Return [x, y] of the center of cell containing provided text 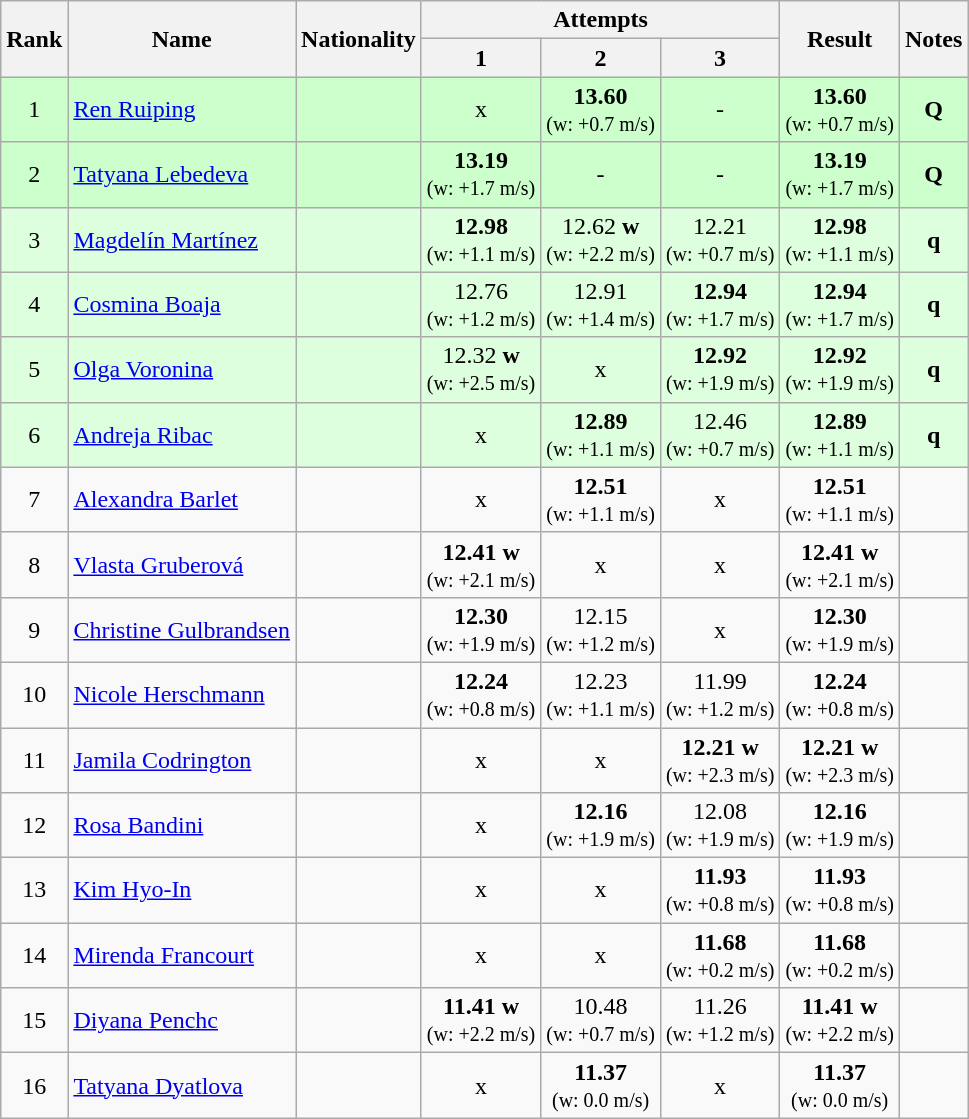
12.92 (w: +1.9 m/s) [840, 370]
12.89(w: +1.1 m/s) [601, 434]
9 [34, 630]
10 [34, 694]
12.08(w: +1.9 m/s) [720, 826]
Mirenda Francourt [182, 956]
10.48(w: +0.7 m/s) [601, 1020]
13.60(w: +0.7 m/s) [601, 110]
12.23(w: +1.1 m/s) [601, 694]
Rank [34, 39]
4 [34, 304]
Olga Voronina [182, 370]
12.94(w: +1.7 m/s) [720, 304]
12.51(w: +1.1 m/s) [601, 500]
Result [840, 39]
11.99(w: +1.2 m/s) [720, 694]
12.30(w: +1.9 m/s) [481, 630]
11 [34, 760]
12.21(w: +0.7 m/s) [720, 240]
12.94 (w: +1.7 m/s) [840, 304]
12.92(w: +1.9 m/s) [720, 370]
11.68(w: +0.2 m/s) [720, 956]
12.15(w: +1.2 m/s) [601, 630]
11.26(w: +1.2 m/s) [720, 1020]
12.76(w: +1.2 m/s) [481, 304]
Cosmina Boaja [182, 304]
12.98 (w: +1.1 m/s) [840, 240]
6 [34, 434]
12.24(w: +0.8 m/s) [481, 694]
13 [34, 890]
Alexandra Barlet [182, 500]
15 [34, 1020]
Kim Hyo-In [182, 890]
Nationality [359, 39]
12.30 (w: +1.9 m/s) [840, 630]
Ren Ruiping [182, 110]
13.19(w: +1.7 m/s) [481, 174]
11.93(w: +0.8 m/s) [720, 890]
11.68 (w: +0.2 m/s) [840, 956]
Notes [933, 39]
12.51 (w: +1.1 m/s) [840, 500]
Nicole Herschmann [182, 694]
12.32 w (w: +2.5 m/s) [481, 370]
Rosa Bandini [182, 826]
11.37 (w: 0.0 m/s) [840, 1086]
Andreja Ribac [182, 434]
Magdelín Martínez [182, 240]
12.46(w: +0.7 m/s) [720, 434]
Tatyana Lebedeva [182, 174]
Jamila Codrington [182, 760]
12.89 (w: +1.1 m/s) [840, 434]
12 [34, 826]
13.19 (w: +1.7 m/s) [840, 174]
12.24 (w: +0.8 m/s) [840, 694]
14 [34, 956]
12.98(w: +1.1 m/s) [481, 240]
11.37(w: 0.0 m/s) [601, 1086]
12.16(w: +1.9 m/s) [601, 826]
Vlasta Gruberová [182, 564]
5 [34, 370]
Attempts [600, 20]
12.91(w: +1.4 m/s) [601, 304]
Tatyana Dyatlova [182, 1086]
13.60 (w: +0.7 m/s) [840, 110]
8 [34, 564]
Diyana Penchc [182, 1020]
16 [34, 1086]
Christine Gulbrandsen [182, 630]
12.16 (w: +1.9 m/s) [840, 826]
7 [34, 500]
12.62 w (w: +2.2 m/s) [601, 240]
11.93 (w: +0.8 m/s) [840, 890]
Name [182, 39]
